Provide the (X, Y) coordinate of the cell's center where the given text is located.  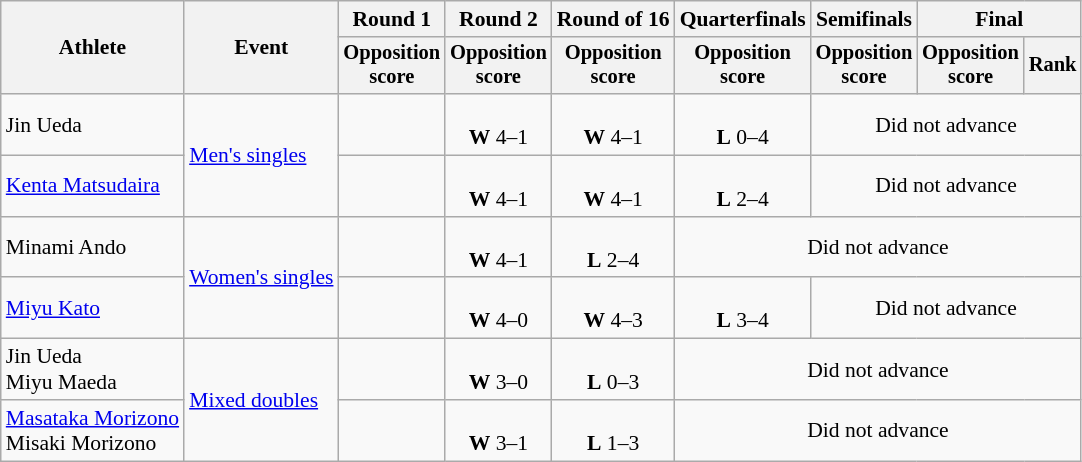
Women's singles (261, 278)
L 1–3 (614, 430)
Rank (1053, 66)
Round 2 (498, 19)
Minami Ando (92, 248)
Quarterfinals (743, 19)
Mixed doubles (261, 400)
W 4–3 (614, 308)
Athlete (92, 48)
W 4–0 (498, 308)
Masataka MorizonoMisaki Morizono (92, 430)
Jin UedaMiyu Maeda (92, 370)
Jin Ueda (92, 124)
Semifinals (864, 19)
Round of 16 (614, 19)
W 3–1 (498, 430)
Men's singles (261, 155)
L 0–3 (614, 370)
Kenta Matsudaira (92, 186)
Event (261, 48)
Final (999, 19)
L 3–4 (743, 308)
W 3–0 (498, 370)
Miyu Kato (92, 308)
Round 1 (392, 19)
L 0–4 (743, 124)
